Return the [x, y] coordinate for the center point of the cell that contains the specified text.  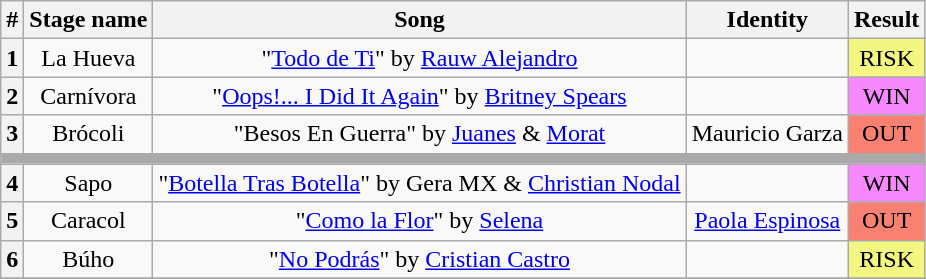
"No Podrás" by Cristian Castro [420, 259]
# [12, 20]
Brócoli [88, 134]
Paola Espinosa [767, 221]
2 [12, 96]
Mauricio Garza [767, 134]
"Botella Tras Botella" by Gera MX & Christian Nodal [420, 183]
6 [12, 259]
Result [886, 20]
3 [12, 134]
Caracol [88, 221]
La Hueva [88, 58]
Búho [88, 259]
Identity [767, 20]
"Todo de Ti" by Rauw Alejandro [420, 58]
Stage name [88, 20]
1 [12, 58]
"Besos En Guerra" by Juanes & Morat [420, 134]
4 [12, 183]
5 [12, 221]
"Oops!... I Did It Again" by Britney Spears [420, 96]
"Como la Flor" by Selena [420, 221]
Carnívora [88, 96]
Song [420, 20]
Sapo [88, 183]
